Find where the given text appears and provide that cell's center as (x, y) coordinate. 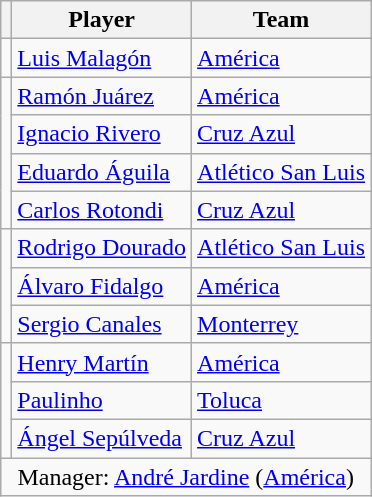
Paulinho (102, 400)
Ángel Sepúlveda (102, 438)
Manager: André Jardine (América) (186, 477)
Carlos Rotondi (102, 210)
Rodrigo Dourado (102, 248)
Toluca (282, 400)
Monterrey (282, 324)
Luis Malagón (102, 58)
Team (282, 20)
Álvaro Fidalgo (102, 286)
Player (102, 20)
Ramón Juárez (102, 96)
Ignacio Rivero (102, 134)
Henry Martín (102, 362)
Sergio Canales (102, 324)
Eduardo Águila (102, 172)
